Scan for the cell matching the given text and deliver its [X, Y] coordinate at center. 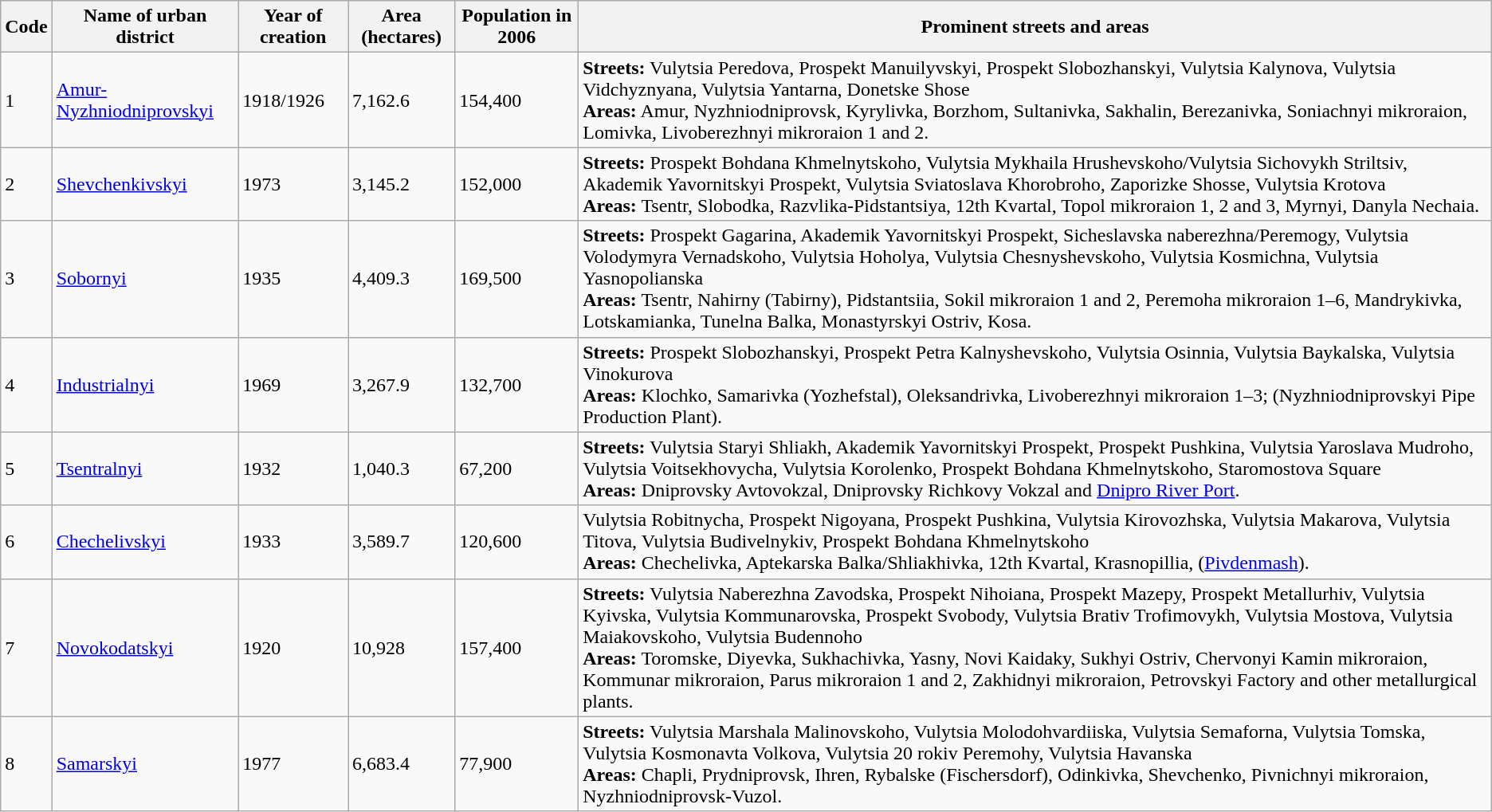
Novokodatskyi [145, 647]
1973 [293, 184]
Tsentralnyi [145, 469]
154,400 [516, 100]
7 [26, 647]
1 [26, 100]
1969 [293, 384]
4 [26, 384]
1933 [293, 542]
152,000 [516, 184]
1932 [293, 469]
8 [26, 763]
3,267.9 [402, 384]
157,400 [516, 647]
Area (hectares) [402, 27]
3 [26, 279]
Industrialnyi [145, 384]
6 [26, 542]
3,145.2 [402, 184]
77,900 [516, 763]
1918/1926 [293, 100]
1977 [293, 763]
Code [26, 27]
6,683.4 [402, 763]
2 [26, 184]
169,500 [516, 279]
3,589.7 [402, 542]
1935 [293, 279]
1,040.3 [402, 469]
7,162.6 [402, 100]
Chechelivskyi [145, 542]
132,700 [516, 384]
Samarskyi [145, 763]
Sobornyi [145, 279]
1920 [293, 647]
5 [26, 469]
10,928 [402, 647]
67,200 [516, 469]
Prominent streets and areas [1035, 27]
Amur-Nyzhniodniprovskyi [145, 100]
120,600 [516, 542]
Year of creation [293, 27]
Name of urban district [145, 27]
Population in 2006 [516, 27]
4,409.3 [402, 279]
Shevchenkivskyi [145, 184]
